Return the (X, Y) coordinate for the center point of the cell that contains the specified text.  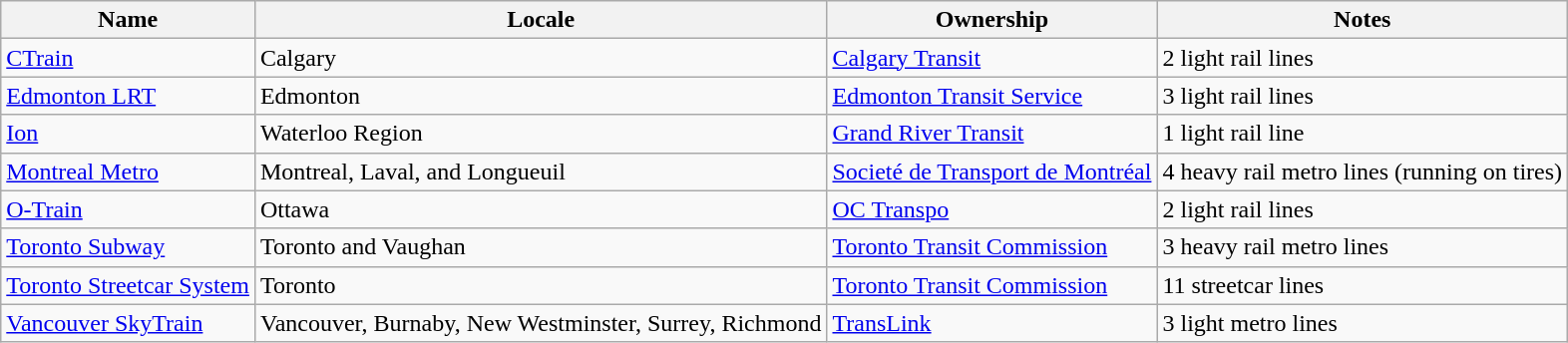
3 light metro lines (1363, 323)
4 heavy rail metro lines (running on tires) (1363, 171)
3 heavy rail metro lines (1363, 247)
Toronto Streetcar System (128, 285)
Ownership (991, 20)
Toronto Subway (128, 247)
Grand River Transit (991, 134)
O-Train (128, 209)
Ion (128, 134)
Locale (541, 20)
CTrain (128, 58)
OC Transpo (991, 209)
1 light rail line (1363, 134)
Societé de Transport de Montréal (991, 171)
Edmonton Transit Service (991, 96)
Vancouver SkyTrain (128, 323)
Edmonton (541, 96)
Montreal, Laval, and Longueuil (541, 171)
3 light rail lines (1363, 96)
Waterloo Region (541, 134)
Name (128, 20)
TransLink (991, 323)
Montreal Metro (128, 171)
Ottawa (541, 209)
Edmonton LRT (128, 96)
Calgary Transit (991, 58)
Notes (1363, 20)
Vancouver, Burnaby, New Westminster, Surrey, Richmond (541, 323)
11 streetcar lines (1363, 285)
Toronto and Vaughan (541, 247)
Toronto (541, 285)
Calgary (541, 58)
